Return the (X, Y) coordinate for the center point of the cell that contains the specified text.  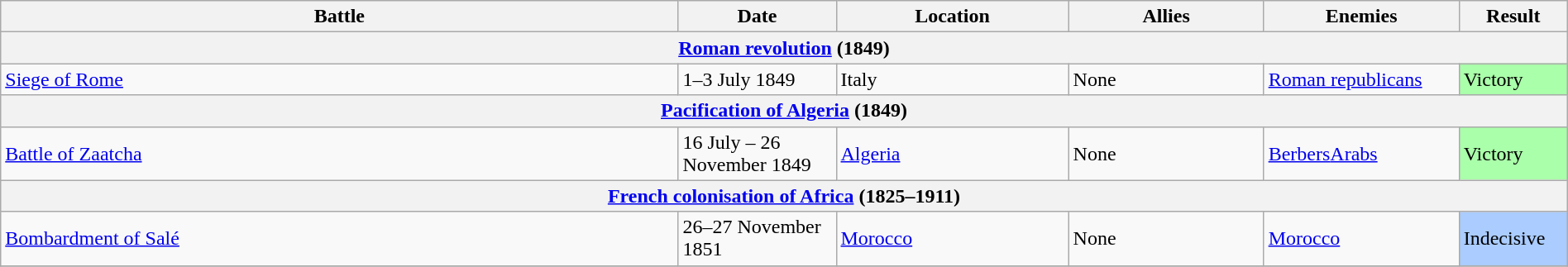
Result (1513, 17)
Italy (953, 79)
16 July – 26 November 1849 (758, 154)
French colonisation of Africa (1825–1911) (784, 196)
Roman republicans (1361, 79)
1–3 July 1849 (758, 79)
Pacification of Algeria (1849) (784, 111)
Bombardment of Salé (339, 238)
Enemies (1361, 17)
Allies (1166, 17)
26–27 November 1851 (758, 238)
Location (953, 17)
Indecisive (1513, 238)
BerbersArabs (1361, 154)
Roman revolution (1849) (784, 48)
Algeria (953, 154)
Date (758, 17)
Battle (339, 17)
Siege of Rome (339, 79)
Battle of Zaatcha (339, 154)
